Detect which cell encompasses the target text, then output its (x, y) center coordinate. 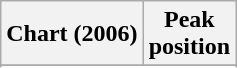
Peak position (189, 34)
Chart (2006) (72, 34)
